Extract the (X, Y) coordinate from the center of the cell holding the provided text.  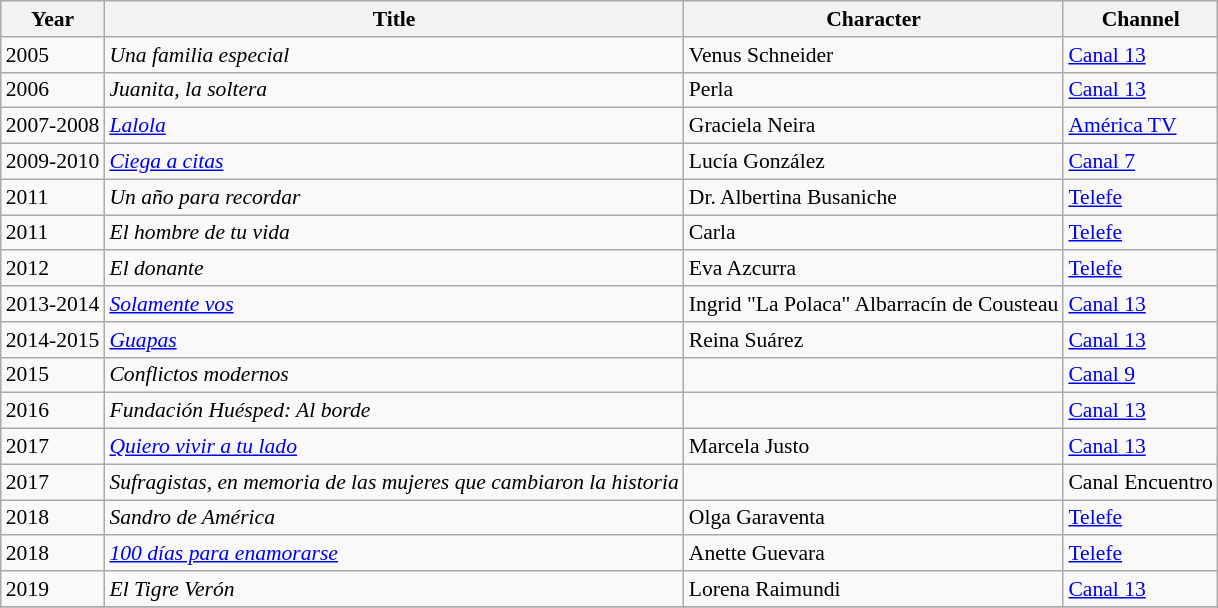
2015 (53, 375)
Venus Schneider (874, 55)
Dr. Albertina Busaniche (874, 197)
2013-2014 (53, 304)
Quiero vivir a tu lado (394, 447)
2005 (53, 55)
América TV (1140, 126)
El hombre de tu vida (394, 233)
El donante (394, 269)
Guapas (394, 340)
Graciela Neira (874, 126)
Un año para recordar (394, 197)
Title (394, 19)
Canal 9 (1140, 375)
Juanita, la soltera (394, 90)
100 días para enamorarse (394, 554)
Ingrid "La Polaca" Albarracín de Cousteau (874, 304)
Lalola (394, 126)
Fundación Huésped: Al borde (394, 411)
2007-2008 (53, 126)
2019 (53, 589)
2016 (53, 411)
Year (53, 19)
2014-2015 (53, 340)
Character (874, 19)
Canal 7 (1140, 162)
Ciega a citas (394, 162)
Reina Suárez (874, 340)
Canal Encuentro (1140, 482)
Olga Garaventa (874, 518)
Sandro de América (394, 518)
Conflictos modernos (394, 375)
2012 (53, 269)
Lucía González (874, 162)
Marcela Justo (874, 447)
Anette Guevara (874, 554)
2006 (53, 90)
Eva Azcurra (874, 269)
2009-2010 (53, 162)
Sufragistas, en memoria de las mujeres que cambiaron la historia (394, 482)
Solamente vos (394, 304)
Channel (1140, 19)
Perla (874, 90)
Lorena Raimundi (874, 589)
Una familia especial (394, 55)
Carla (874, 233)
El Tigre Verón (394, 589)
